Locate the cell with the specified text and output its (x, y) center coordinate. 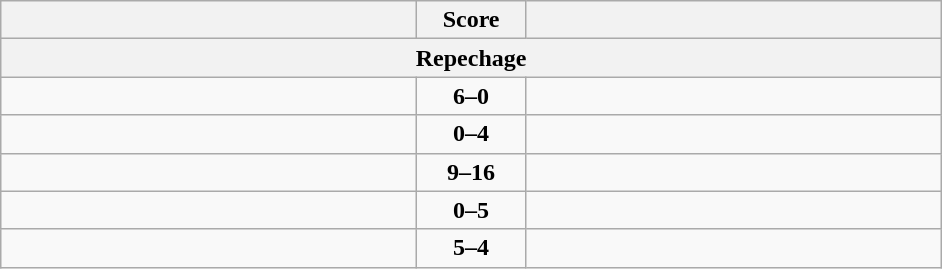
9–16 (472, 172)
5–4 (472, 248)
0–5 (472, 210)
6–0 (472, 96)
Score (472, 20)
0–4 (472, 134)
Repechage (472, 58)
